Identify which cell holds the provided text, then report its (x, y) central coordinate. 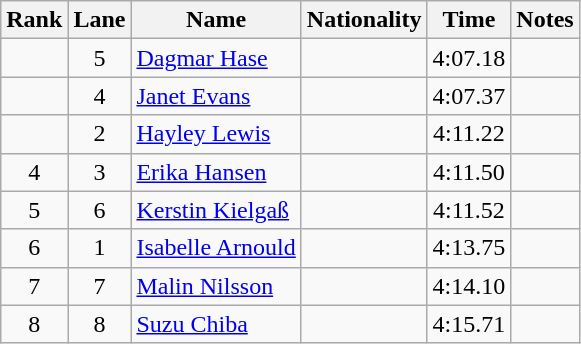
4:07.18 (469, 58)
Time (469, 20)
1 (100, 248)
Name (216, 20)
Isabelle Arnould (216, 248)
Janet Evans (216, 96)
2 (100, 134)
4:11.22 (469, 134)
4:11.52 (469, 210)
Dagmar Hase (216, 58)
Notes (545, 20)
3 (100, 172)
4:15.71 (469, 324)
4:14.10 (469, 286)
Erika Hansen (216, 172)
Hayley Lewis (216, 134)
Nationality (364, 20)
Malin Nilsson (216, 286)
Kerstin Kielgaß (216, 210)
Rank (34, 20)
4:13.75 (469, 248)
Lane (100, 20)
4:07.37 (469, 96)
Suzu Chiba (216, 324)
4:11.50 (469, 172)
